Determine the (X, Y) coordinate at the center of the cell enclosing the given text.  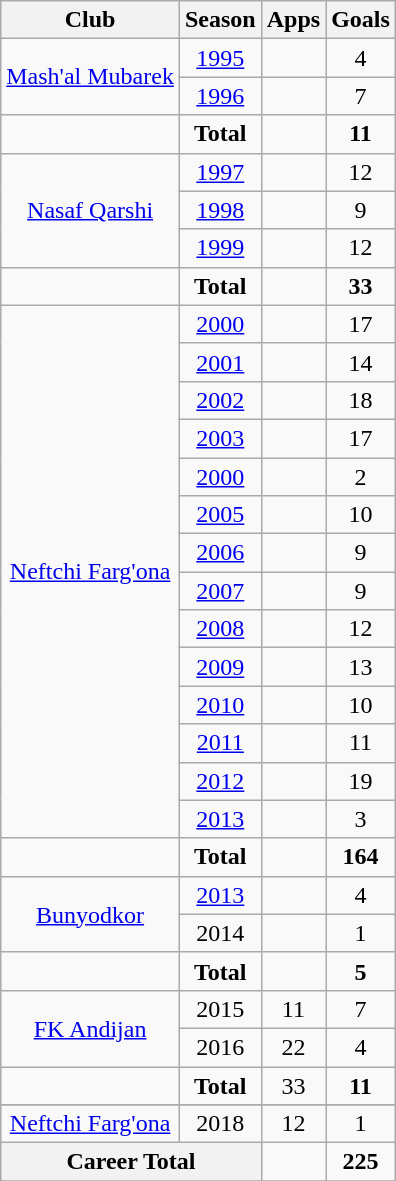
2015 (220, 1009)
2002 (220, 400)
Bunyodkor (90, 914)
22 (293, 1047)
1999 (220, 248)
2003 (220, 438)
1996 (220, 96)
1997 (220, 172)
Mash'al Mubarek (90, 77)
18 (361, 400)
1995 (220, 58)
Season (220, 20)
2016 (220, 1047)
2001 (220, 362)
2018 (220, 1124)
2008 (220, 629)
2014 (220, 933)
1998 (220, 210)
14 (361, 362)
2 (361, 477)
Club (90, 20)
2006 (220, 553)
2007 (220, 591)
2012 (220, 781)
Goals (361, 20)
Career Total (131, 1162)
13 (361, 667)
3 (361, 819)
19 (361, 781)
164 (361, 857)
2010 (220, 705)
Nasaf Qarshi (90, 210)
2011 (220, 743)
5 (361, 971)
FK Andijan (90, 1028)
2009 (220, 667)
225 (361, 1162)
Apps (293, 20)
2005 (220, 515)
